Return the [x, y] coordinate for the center point of the cell that contains the specified text.  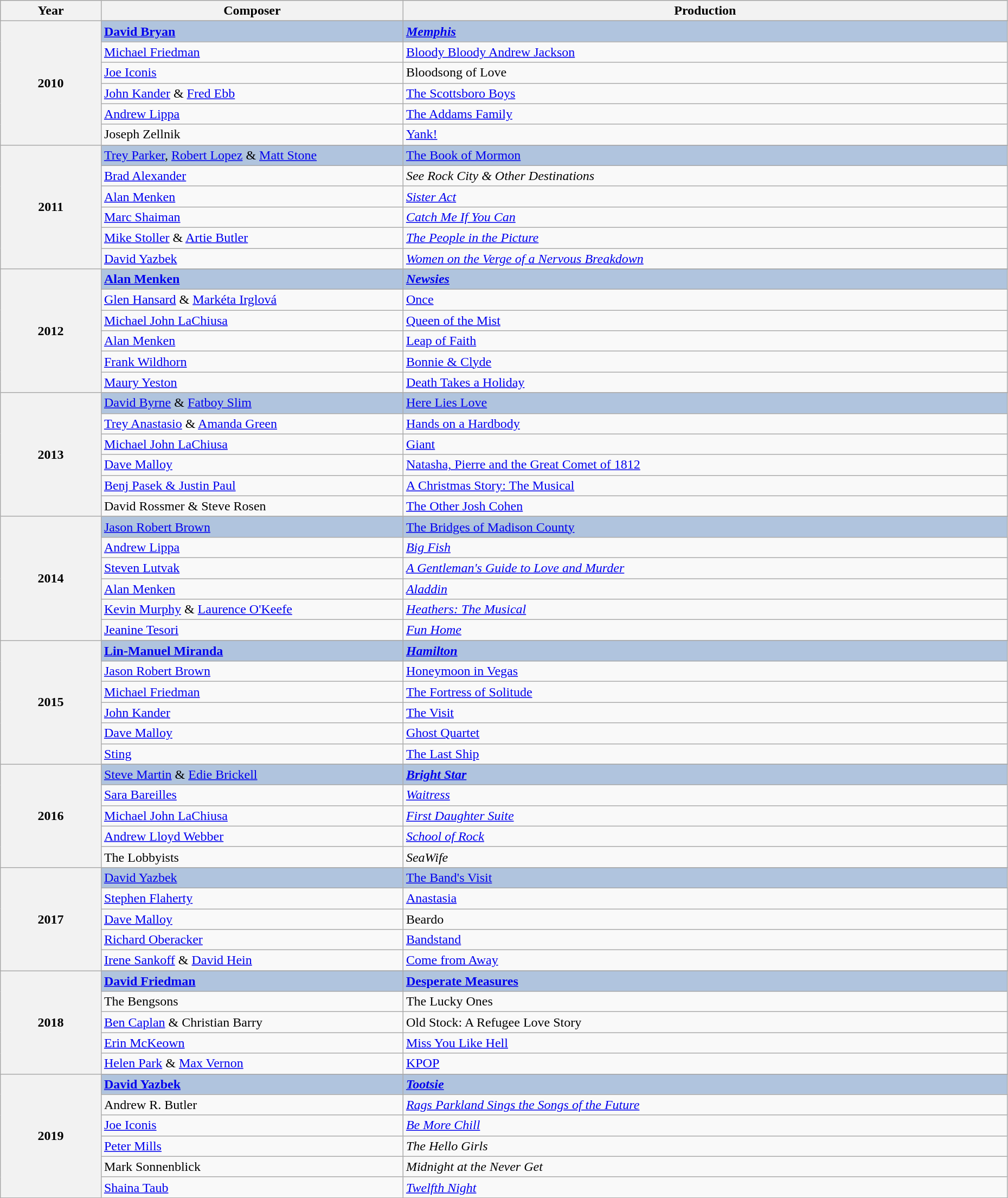
The Scottsboro Boys [705, 93]
Natasha, Pierre and the Great Comet of 1812 [705, 465]
Come from Away [705, 960]
Trey Anastasio & Amanda Green [252, 424]
The Lucky Ones [705, 1002]
2016 [51, 816]
Bonnie & Clyde [705, 362]
2010 [51, 83]
SeaWife [705, 857]
2014 [51, 578]
Old Stock: A Refugee Love Story [705, 1022]
Benj Pasek & Justin Paul [252, 485]
Peter Mills [252, 1146]
KPOP [705, 1064]
Death Takes a Holiday [705, 382]
Bloody Bloody Andrew Jackson [705, 52]
Bandstand [705, 940]
Memphis [705, 31]
Tootsie [705, 1084]
Steve Martin & Edie Brickell [252, 774]
Brad Alexander [252, 176]
Glen Hansard & Markéta Irglová [252, 300]
Steven Lutvak [252, 568]
Erin McKeown [252, 1043]
Here Lies Love [705, 403]
Bright Star [705, 774]
Andrew R. Butler [252, 1105]
Lin-Manuel Miranda [252, 651]
2015 [51, 702]
David Bryan [252, 31]
Big Fish [705, 547]
Catch Me If You Can [705, 217]
The Hello Girls [705, 1146]
School of Rock [705, 836]
Ben Caplan & Christian Barry [252, 1022]
The Last Ship [705, 754]
Midnight at the Never Get [705, 1167]
Year [51, 11]
David Rossmer & Steve Rosen [252, 506]
Fun Home [705, 630]
Hamilton [705, 651]
Miss You Like Hell [705, 1043]
The Addams Family [705, 114]
Sting [252, 754]
First Daughter Suite [705, 816]
2017 [51, 919]
Twelfth Night [705, 1187]
Joseph Zellnik [252, 134]
See Rock City & Other Destinations [705, 176]
The Book of Mormon [705, 155]
Maury Yeston [252, 382]
A Gentleman's Guide to Love and Murder [705, 568]
Sister Act [705, 196]
Mike Stoller & Artie Butler [252, 238]
A Christmas Story: The Musical [705, 485]
The Visit [705, 713]
Sara Bareilles [252, 795]
Hands on a Hardbody [705, 424]
John Kander [252, 713]
Helen Park & Max Vernon [252, 1064]
Anastasia [705, 898]
Richard Oberacker [252, 940]
The Fortress of Solitude [705, 692]
Shaina Taub [252, 1187]
Composer [252, 11]
2013 [51, 454]
The People in the Picture [705, 238]
Rags Parkland Sings the Songs of the Future [705, 1105]
Ghost Quartet [705, 733]
John Kander & Fred Ebb [252, 93]
Queen of the Mist [705, 321]
David Byrne & Fatboy Slim [252, 403]
2011 [51, 207]
Once [705, 300]
Honeymoon in Vegas [705, 671]
Heathers: The Musical [705, 610]
The Bridges of Madison County [705, 527]
Newsies [705, 279]
Beardo [705, 919]
Marc Shaiman [252, 217]
The Lobbyists [252, 857]
2019 [51, 1136]
Andrew Lloyd Webber [252, 836]
Waitress [705, 795]
Jeanine Tesori [252, 630]
Women on the Verge of a Nervous Breakdown [705, 259]
Stephen Flaherty [252, 898]
The Band's Visit [705, 877]
The Bengsons [252, 1002]
Mark Sonnenblick [252, 1167]
The Other Josh Cohen [705, 506]
Frank Wildhorn [252, 362]
Trey Parker, Robert Lopez & Matt Stone [252, 155]
Kevin Murphy & Laurence O'Keefe [252, 610]
2012 [51, 331]
Leap of Faith [705, 341]
Desperate Measures [705, 981]
David Friedman [252, 981]
Aladdin [705, 588]
Bloodsong of Love [705, 73]
2018 [51, 1022]
Giant [705, 444]
Production [705, 11]
Irene Sankoff & David Hein [252, 960]
Yank! [705, 134]
Be More Chill [705, 1125]
